Return the (x, y) coordinate for the center point of the cell that contains the specified text.  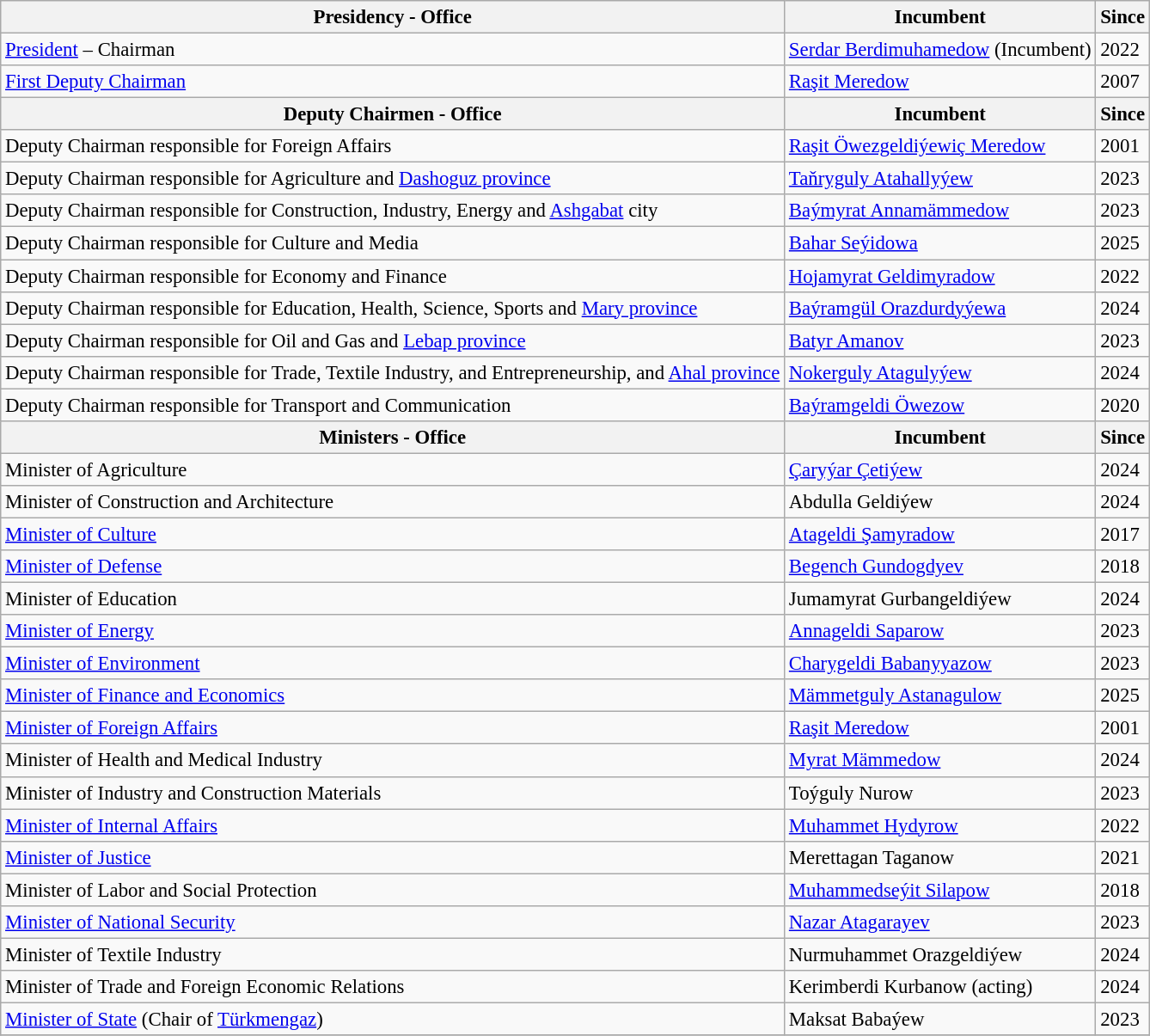
Raşit Öwezgeldiýewiç Meredow (940, 146)
Deputy Chairmen - Office (393, 114)
Myrat Mämmedow (940, 761)
Charygeldi Babanyyazow (940, 664)
Begench Gundogdyev (940, 567)
Minister of State (Chair of Türkmengaz) (393, 1019)
Minister of Justice (393, 857)
2021 (1122, 857)
Minister of Trade and Foreign Economic Relations (393, 987)
Minister of Agriculture (393, 469)
Deputy Chairman responsible for Trade, Textile Industry, and Entrepreneurship, and Ahal province (393, 372)
Deputy Chairman responsible for Agriculture and Dashoguz province (393, 179)
Minister of Internal Affairs (393, 825)
Kerimberdi Kurbanow (acting) (940, 987)
Minister of Industry and Construction Materials (393, 793)
Muhammet Hydyrow (940, 825)
Baýramgeldi Öwezow (940, 405)
2007 (1122, 82)
Batyr Amanov (940, 340)
Jumamyrat Gurbangeldiýew (940, 599)
First Deputy Chairman (393, 82)
Minister of Labor and Social Protection (393, 890)
Minister of National Security (393, 923)
Minister of Defense (393, 567)
Deputy Chairman responsible for Construction, Industry, Energy and Ashgabat city (393, 211)
Taňryguly Atahallyýew (940, 179)
Atageldi Şamyradow (940, 534)
Muhammedseýit Silapow (940, 890)
Deputy Chairman responsible for Oil and Gas and Lebap province (393, 340)
Deputy Chairman responsible for Culture and Media (393, 243)
Abdulla Geldiýew (940, 502)
Minister of Foreign Affairs (393, 728)
Mämmetguly Astanagulow (940, 696)
Bahar Seýidowa (940, 243)
Deputy Chairman responsible for Economy and Finance (393, 276)
Minister of Education (393, 599)
2017 (1122, 534)
Nurmuhammet Orazgeldiýew (940, 954)
Nazar Atagarayev (940, 923)
Nokerguly Atagulyýew (940, 372)
2020 (1122, 405)
Minister of Environment (393, 664)
Baýramgül Orazdurdyýewa (940, 308)
Çaryýar Çetiýew (940, 469)
Presidency - Office (393, 17)
Baýmyrat Annamämmedow (940, 211)
Serdar Berdimuhamedow (Incumbent) (940, 50)
Deputy Chairman responsible for Transport and Communication (393, 405)
Toýguly Nurow (940, 793)
Ministers - Office (393, 438)
Merettagan Taganow (940, 857)
Minister of Health and Medical Industry (393, 761)
President – Chairman (393, 50)
Minister of Culture (393, 534)
Minister of Finance and Economics (393, 696)
Minister of Textile Industry (393, 954)
Minister of Energy (393, 631)
Annageldi Saparow (940, 631)
Hojamyrat Geldimyradow (940, 276)
Deputy Chairman responsible for Foreign Affairs (393, 146)
Deputy Chairman responsible for Education, Health, Science, Sports and Mary province (393, 308)
Maksat Babaýew (940, 1019)
Minister of Construction and Architecture (393, 502)
